Scan for the cell matching the given text and deliver its [x, y] coordinate at center. 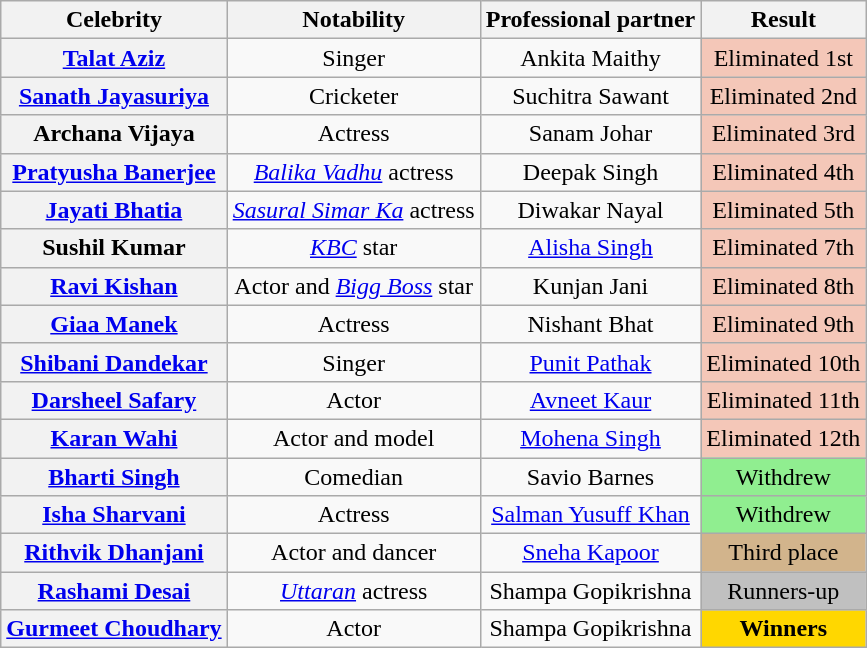
Mohena Singh [590, 438]
Shibani Dandekar [114, 362]
Sanath Jayasuriya [114, 96]
Third place [784, 553]
Runners-up [784, 591]
Eliminated 7th [784, 248]
Punit Pathak [590, 362]
Actor and Bigg Boss star [354, 286]
Sasural Simar Ka actress [354, 210]
Darsheel Safary [114, 400]
Eliminated 4th [784, 172]
Sanam Johar [590, 134]
Eliminated 5th [784, 210]
Eliminated 1st [784, 58]
Balika Vadhu actress [354, 172]
Kunjan Jani [590, 286]
Archana Vijaya [114, 134]
Rithvik Dhanjani [114, 553]
KBC star [354, 248]
Eliminated 3rd [784, 134]
Eliminated 9th [784, 324]
Pratyusha Banerjee [114, 172]
Savio Barnes [590, 477]
Celebrity [114, 20]
Cricketer [354, 96]
Avneet Kaur [590, 400]
Actor and dancer [354, 553]
Giaa Manek [114, 324]
Gurmeet Choudhary [114, 629]
Alisha Singh [590, 248]
Ravi Kishan [114, 286]
Winners [784, 629]
Talat Aziz [114, 58]
Professional partner [590, 20]
Jayati Bhatia [114, 210]
Sneha Kapoor [590, 553]
Eliminated 8th [784, 286]
Uttaran actress [354, 591]
Diwakar Nayal [590, 210]
Eliminated 10th [784, 362]
Sushil Kumar [114, 248]
Nishant Bhat [590, 324]
Karan Wahi [114, 438]
Eliminated 2nd [784, 96]
Suchitra Sawant [590, 96]
Comedian [354, 477]
Rashami Desai [114, 591]
Eliminated 11th [784, 400]
Notability [354, 20]
Deepak Singh [590, 172]
Ankita Maithy [590, 58]
Result [784, 20]
Eliminated 12th [784, 438]
Isha Sharvani [114, 515]
Bharti Singh [114, 477]
Actor and model [354, 438]
Salman Yusuff Khan [590, 515]
